From the cell containing the given text, extract its center point as (X, Y) coordinate. 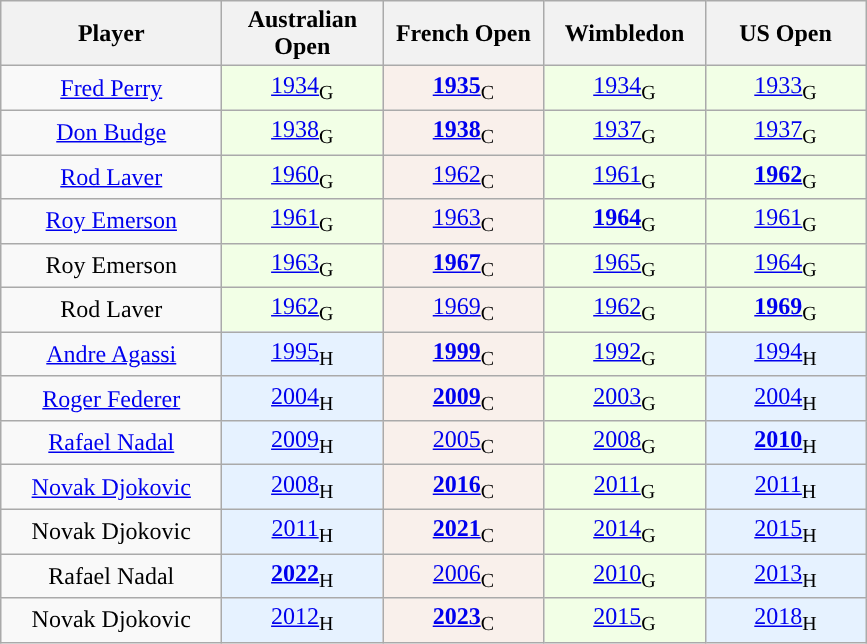
2008G (624, 443)
Don Budge (112, 132)
Fred Perry (112, 88)
2021C (464, 531)
US Open (786, 34)
Wimbledon (624, 34)
2013H (786, 576)
1962C (464, 176)
2010G (624, 576)
2023C (464, 620)
2012H (302, 620)
1960G (302, 176)
2006C (464, 576)
2005C (464, 443)
2016C (464, 487)
1995H (302, 354)
French Open (464, 34)
2009H (302, 443)
2010H (786, 443)
1992G (624, 354)
1938G (302, 132)
2015H (786, 531)
2014G (624, 531)
Andre Agassi (112, 354)
1994H (786, 354)
Player (112, 34)
2018H (786, 620)
2015G (624, 620)
1935C (464, 88)
1999C (464, 354)
Australian Open (302, 34)
2011G (624, 487)
2003G (624, 398)
1933G (786, 88)
1963G (302, 265)
2008H (302, 487)
1938C (464, 132)
1965G (624, 265)
1963C (464, 221)
1969C (464, 310)
2009C (464, 398)
2022H (302, 576)
1967C (464, 265)
1969G (786, 310)
Roger Federer (112, 398)
